For the text-containing cell, return its midpoint in (x, y) coordinate format. 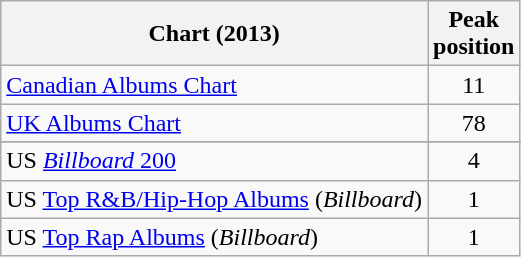
4 (474, 161)
78 (474, 123)
UK Albums Chart (214, 123)
Peakposition (474, 34)
US Billboard 200 (214, 161)
Canadian Albums Chart (214, 85)
US Top R&B/Hip-Hop Albums (Billboard) (214, 199)
11 (474, 85)
US Top Rap Albums (Billboard) (214, 237)
Chart (2013) (214, 34)
